Locate the cell with the specified text and output its (x, y) center coordinate. 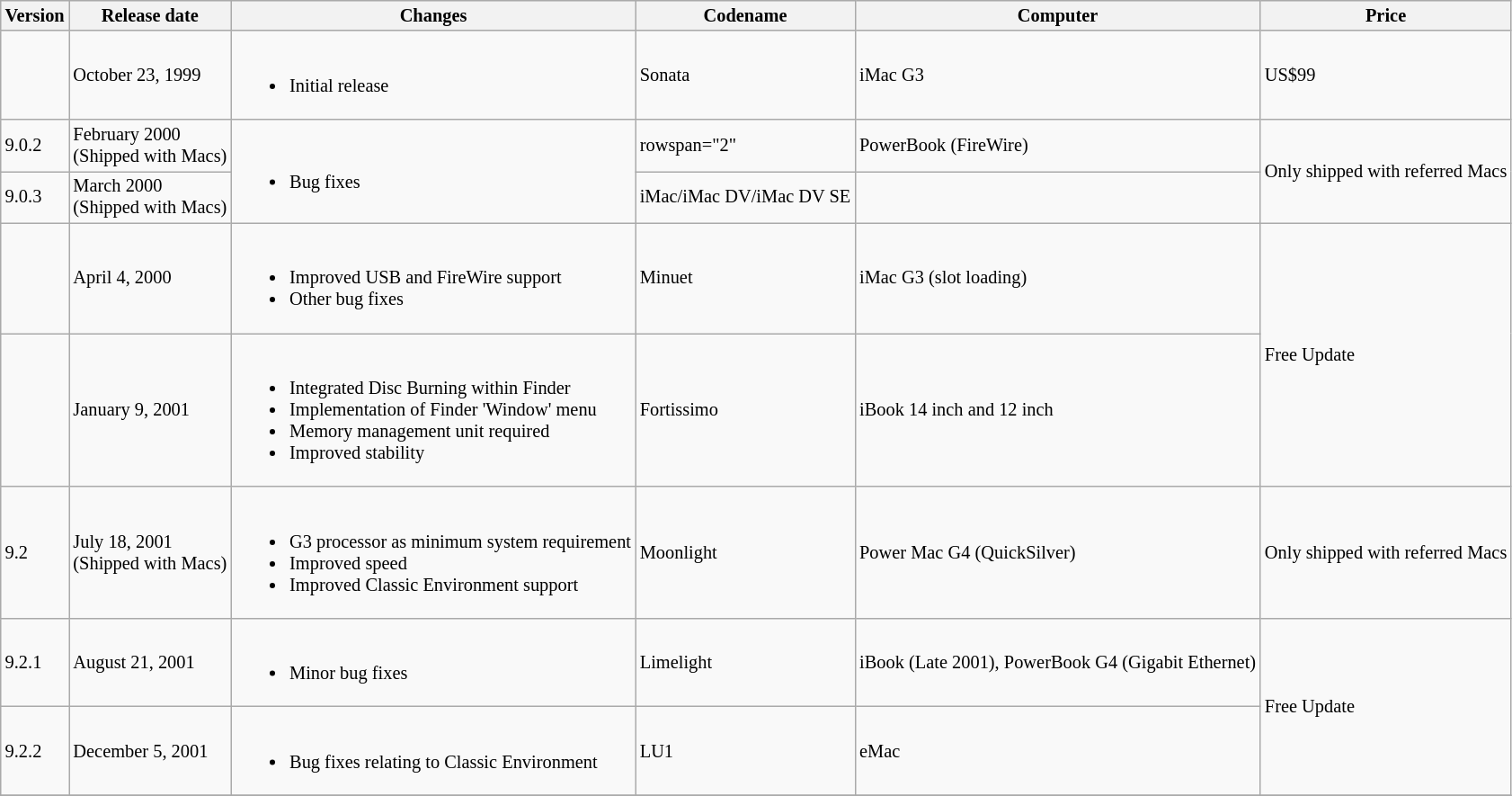
US$99 (1386, 75)
August 21, 2001 (149, 662)
9.0.3 (35, 197)
iMac G3 (1057, 75)
Codename (745, 15)
eMac (1057, 751)
Minuet (745, 278)
Release date (149, 15)
February 2000(Shipped with Macs) (149, 145)
July 18, 2001(Shipped with Macs) (149, 552)
December 5, 2001 (149, 751)
iMac G3 (slot loading) (1057, 278)
G3 processor as minimum system requirementImproved speedImproved Classic Environment support (433, 552)
Computer (1057, 15)
Moonlight (745, 552)
October 23, 1999 (149, 75)
March 2000(Shipped with Macs) (149, 197)
Limelight (745, 662)
Price (1386, 15)
Bug fixes relating to Classic Environment (433, 751)
January 9, 2001 (149, 409)
9.0.2 (35, 145)
Integrated Disc Burning within FinderImplementation of Finder 'Window' menuMemory management unit requiredImproved stability (433, 409)
Bug fixes (433, 171)
Fortissimo (745, 409)
Power Mac G4 (QuickSilver) (1057, 552)
rowspan="2" (745, 145)
Version (35, 15)
Improved USB and FireWire supportOther bug fixes (433, 278)
PowerBook (FireWire) (1057, 145)
LU1 (745, 751)
iMac/iMac DV/iMac DV SE (745, 197)
Initial release (433, 75)
Sonata (745, 75)
9.2.1 (35, 662)
iBook 14 inch and 12 inch (1057, 409)
9.2 (35, 552)
iBook (Late 2001), PowerBook G4 (Gigabit Ethernet) (1057, 662)
Minor bug fixes (433, 662)
Changes (433, 15)
April 4, 2000 (149, 278)
9.2.2 (35, 751)
